Capture the cell that displays the provided text and extract its [x, y] central coordinate. 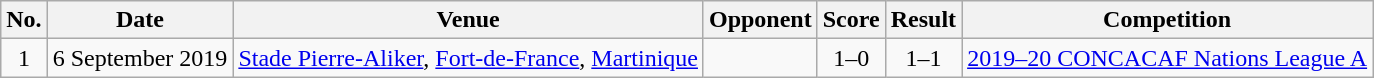
Result [923, 20]
1 [24, 58]
2019–20 CONCACAF Nations League A [1168, 58]
Venue [468, 20]
Stade Pierre-Aliker, Fort-de-France, Martinique [468, 58]
Competition [1168, 20]
Opponent [760, 20]
6 September 2019 [140, 58]
1–0 [851, 58]
No. [24, 20]
Score [851, 20]
1–1 [923, 58]
Date [140, 20]
